Detect which cell encompasses the target text, then output its [x, y] center coordinate. 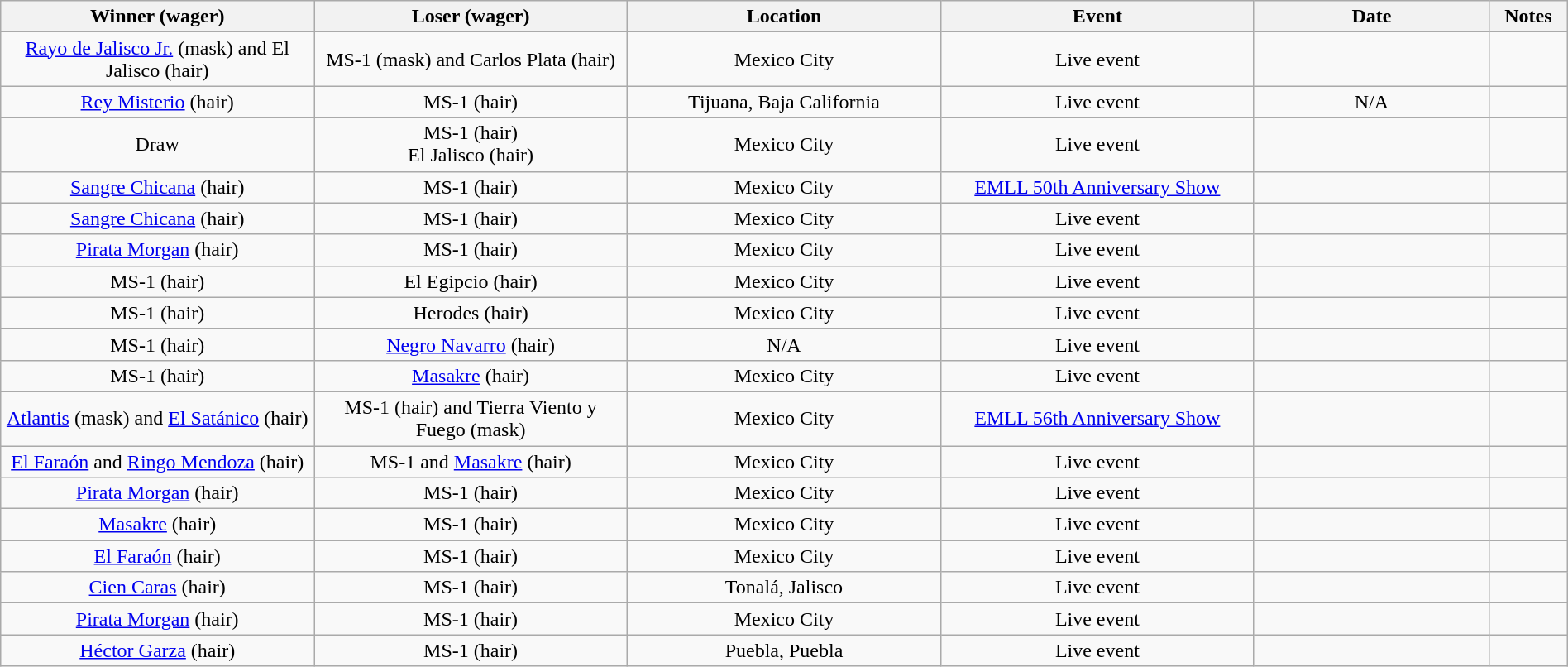
El Faraón and Ringo Mendoza (hair) [157, 461]
Cien Caras (hair) [157, 588]
El Faraón (hair) [157, 556]
Puebla, Puebla [784, 650]
El Egipcio (hair) [471, 281]
Tonalá, Jalisco [784, 588]
Winner (wager) [157, 17]
Rayo de Jalisco Jr. (mask) and El Jalisco (hair) [157, 60]
Date [1371, 17]
EMLL 50th Anniversary Show [1097, 187]
MS-1 (hair) and Tierra Viento y Fuego (mask) [471, 419]
Notes [1528, 17]
MS-1 and Masakre (hair) [471, 461]
Negro Navarro (hair) [471, 344]
Draw [157, 144]
Rey Misterio (hair) [157, 102]
MS-1 (mask) and Carlos Plata (hair) [471, 60]
Loser (wager) [471, 17]
Herodes (hair) [471, 313]
Héctor Garza (hair) [157, 650]
Atlantis (mask) and El Satánico (hair) [157, 419]
MS-1 (hair) El Jalisco (hair) [471, 144]
EMLL 56th Anniversary Show [1097, 419]
Tijuana, Baja California [784, 102]
Location [784, 17]
Event [1097, 17]
